Detect which cell encompasses the target text, then output its [X, Y] center coordinate. 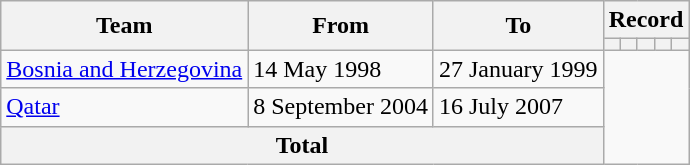
From [341, 26]
27 January 1999 [518, 69]
Qatar [124, 107]
Total [302, 145]
Bosnia and Herzegovina [124, 69]
Team [124, 26]
8 September 2004 [341, 107]
Record [646, 20]
16 July 2007 [518, 107]
14 May 1998 [341, 69]
To [518, 26]
